Output the [x, y] coordinate of the center of the cell containing the given text.  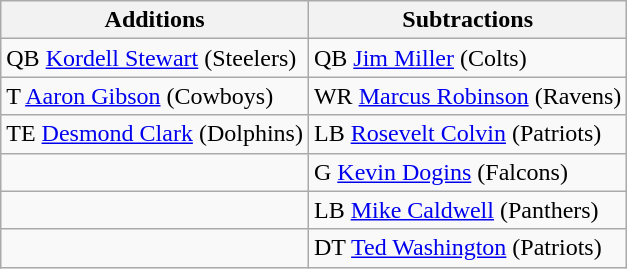
Subtractions [467, 20]
QB Jim Miller (Colts) [467, 58]
G Kevin Dogins (Falcons) [467, 172]
TE Desmond Clark (Dolphins) [155, 134]
T Aaron Gibson (Cowboys) [155, 96]
LB Mike Caldwell (Panthers) [467, 210]
DT Ted Washington (Patriots) [467, 248]
Additions [155, 20]
QB Kordell Stewart (Steelers) [155, 58]
LB Rosevelt Colvin (Patriots) [467, 134]
WR Marcus Robinson (Ravens) [467, 96]
